Scan for the cell matching the given text and deliver its (x, y) coordinate at center. 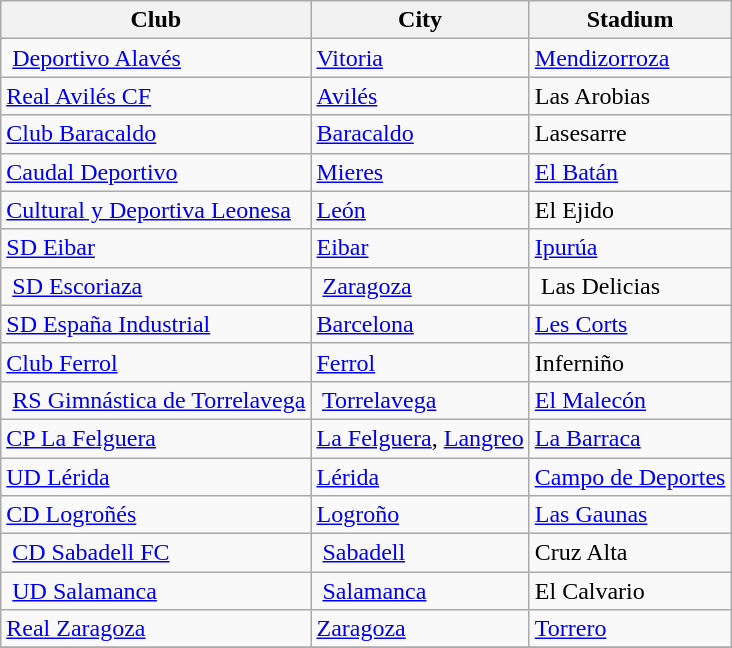
Vitoria (420, 58)
Mendizorroza (630, 58)
Club (156, 20)
Las Gaunas (630, 515)
Real Avilés CF (156, 96)
Club Baracaldo (156, 134)
UD Lérida (156, 477)
Ferrol (420, 362)
Les Corts (630, 324)
La Barraca (630, 438)
Ipurúa (630, 248)
Campo de Deportes (630, 477)
El Batán (630, 172)
La Felguera, Langreo (420, 438)
CD Sabadell FC (156, 553)
Inferniño (630, 362)
León (420, 210)
Logroño (420, 515)
Mieres (420, 172)
Torrelavega (420, 400)
CD Logroñés (156, 515)
Cruz Alta (630, 553)
Baracaldo (420, 134)
RS Gimnástica de Torrelavega (156, 400)
El Calvario (630, 591)
El Ejido (630, 210)
SD Escoriaza (156, 286)
Cultural y Deportiva Leonesa (156, 210)
Deportivo Alavés (156, 58)
Avilés (420, 96)
Las Arobias (630, 96)
Salamanca (420, 591)
Real Zaragoza (156, 629)
SD España Industrial (156, 324)
Sabadell (420, 553)
Lasesarre (630, 134)
Las Delicias (630, 286)
UD Salamanca (156, 591)
El Malecón (630, 400)
CP La Felguera (156, 438)
Eibar (420, 248)
Lérida (420, 477)
Torrero (630, 629)
SD Eibar (156, 248)
Caudal Deportivo (156, 172)
Barcelona (420, 324)
City (420, 20)
Club Ferrol (156, 362)
Stadium (630, 20)
